Locate the cell with the specified text and output its [x, y] center coordinate. 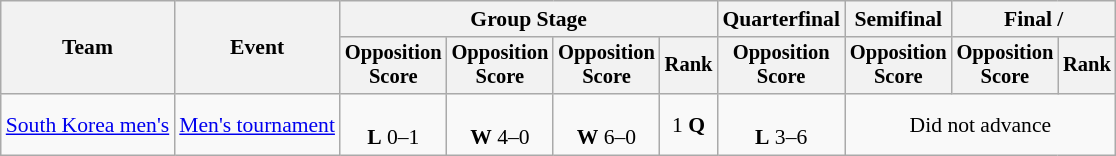
W 6–0 [606, 124]
Team [88, 48]
South Korea men's [88, 124]
1 Q [689, 124]
Quarterfinal [781, 19]
Final / [1034, 19]
Men's tournament [257, 124]
Did not advance [980, 124]
L 3–6 [781, 124]
Semifinal [898, 19]
Group Stage [528, 19]
Event [257, 48]
L 0–1 [394, 124]
W 4–0 [500, 124]
